Search for the cell housing the specified text and yield its [X, Y] center coordinate. 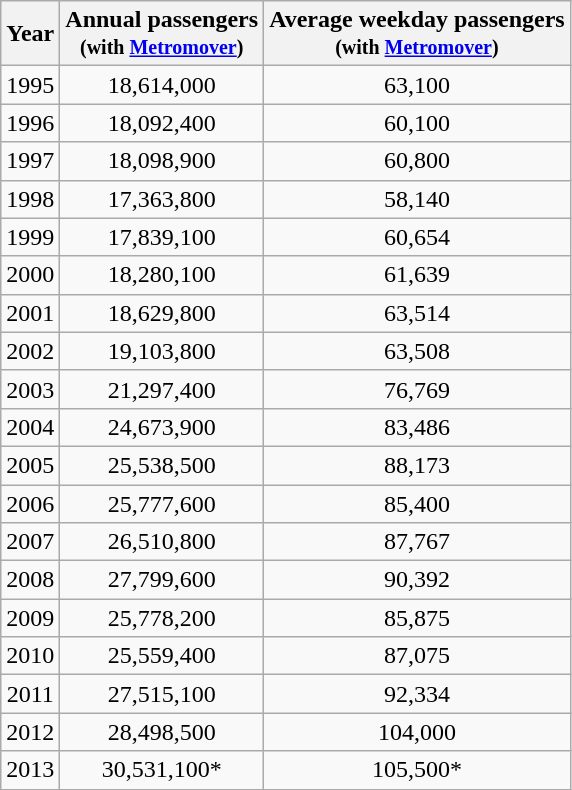
60,800 [418, 161]
18,092,400 [162, 123]
63,508 [418, 351]
2001 [30, 313]
18,629,800 [162, 313]
17,363,800 [162, 199]
27,515,100 [162, 694]
2007 [30, 542]
60,654 [418, 237]
1998 [30, 199]
1995 [30, 85]
2006 [30, 503]
2008 [30, 580]
2005 [30, 465]
18,098,900 [162, 161]
63,100 [418, 85]
2002 [30, 351]
88,173 [418, 465]
25,559,400 [162, 656]
105,500* [418, 770]
18,614,000 [162, 85]
1997 [30, 161]
19,103,800 [162, 351]
25,778,200 [162, 618]
83,486 [418, 427]
24,673,900 [162, 427]
90,392 [418, 580]
2013 [30, 770]
61,639 [418, 275]
104,000 [418, 732]
87,767 [418, 542]
2012 [30, 732]
Year [30, 34]
1999 [30, 237]
27,799,600 [162, 580]
Average weekday passengers(with Metromover) [418, 34]
2003 [30, 389]
30,531,100* [162, 770]
2000 [30, 275]
85,875 [418, 618]
Annual passengers(with Metromover) [162, 34]
76,769 [418, 389]
2010 [30, 656]
2004 [30, 427]
87,075 [418, 656]
28,498,500 [162, 732]
63,514 [418, 313]
1996 [30, 123]
60,100 [418, 123]
2009 [30, 618]
85,400 [418, 503]
2011 [30, 694]
25,777,600 [162, 503]
21,297,400 [162, 389]
58,140 [418, 199]
92,334 [418, 694]
17,839,100 [162, 237]
18,280,100 [162, 275]
26,510,800 [162, 542]
25,538,500 [162, 465]
